Search for the cell housing the specified text and yield its (x, y) center coordinate. 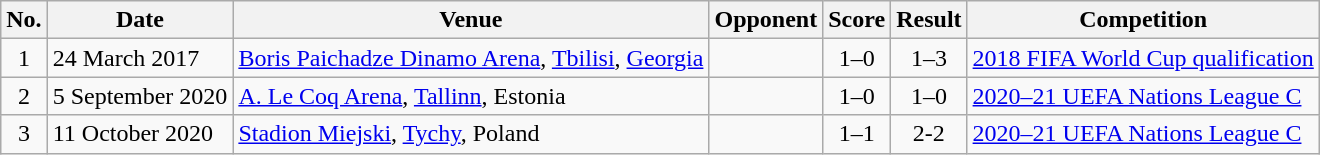
1–1 (857, 134)
No. (24, 20)
1 (24, 58)
1–3 (929, 58)
Stadion Miejski, Tychy, Poland (471, 134)
24 March 2017 (140, 58)
3 (24, 134)
Score (857, 20)
Competition (1143, 20)
5 September 2020 (140, 96)
2018 FIFA World Cup qualification (1143, 58)
Date (140, 20)
Opponent (766, 20)
2-2 (929, 134)
Boris Paichadze Dinamo Arena, Tbilisi, Georgia (471, 58)
11 October 2020 (140, 134)
A. Le Coq Arena, Tallinn, Estonia (471, 96)
Result (929, 20)
2 (24, 96)
Venue (471, 20)
